Provide the [X, Y] coordinate of the cell's center where the given text is located.  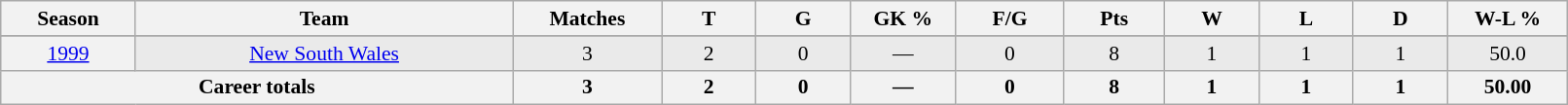
Team [324, 18]
50.00 [1508, 87]
50.0 [1508, 53]
1999 [68, 53]
Season [68, 18]
Pts [1114, 18]
New South Wales [324, 53]
W [1213, 18]
Matches [588, 18]
G [804, 18]
Career totals [257, 87]
L [1306, 18]
D [1400, 18]
GK % [903, 18]
T [709, 18]
F/G [1010, 18]
W-L % [1508, 18]
